For the text-containing cell, return its midpoint in (X, Y) coordinate format. 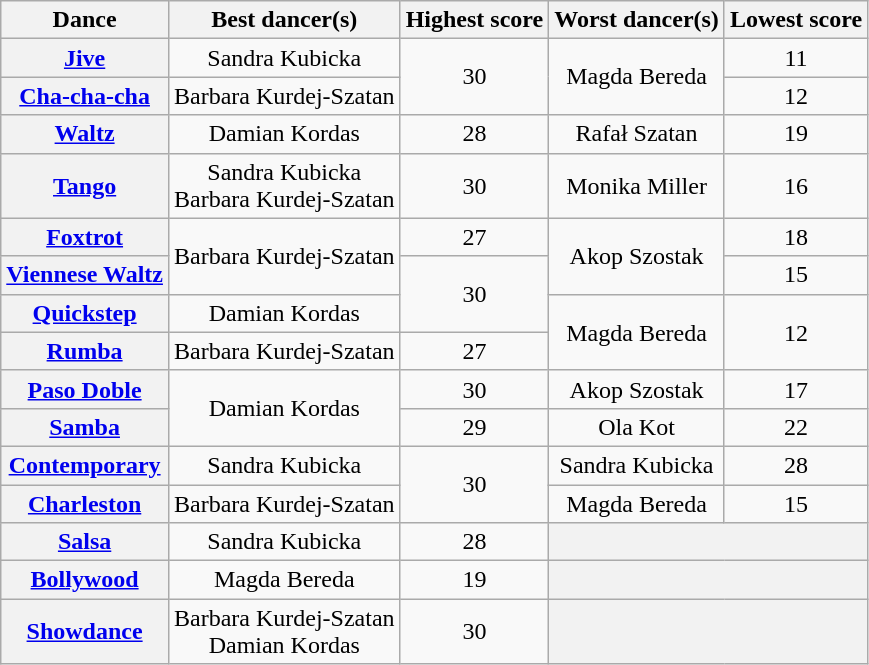
22 (796, 427)
Cha-cha-cha (85, 96)
Sandra KubickaBarbara Kurdej-Szatan (284, 186)
Highest score (474, 20)
11 (796, 58)
Samba (85, 427)
Showdance (85, 632)
Quickstep (85, 313)
17 (796, 389)
Tango (85, 186)
Jive (85, 58)
Worst dancer(s) (637, 20)
Foxtrot (85, 237)
29 (474, 427)
Lowest score (796, 20)
Charleston (85, 503)
Contemporary (85, 465)
Dance (85, 20)
16 (796, 186)
Waltz (85, 134)
Rafał Szatan (637, 134)
Monika Miller (637, 186)
Best dancer(s) (284, 20)
Rumba (85, 351)
18 (796, 237)
Ola Kot (637, 427)
Barbara Kurdej-SzatanDamian Kordas (284, 632)
Bollywood (85, 580)
Paso Doble (85, 389)
Salsa (85, 542)
Viennese Waltz (85, 275)
